Scan for the cell matching the given text and deliver its (X, Y) coordinate at center. 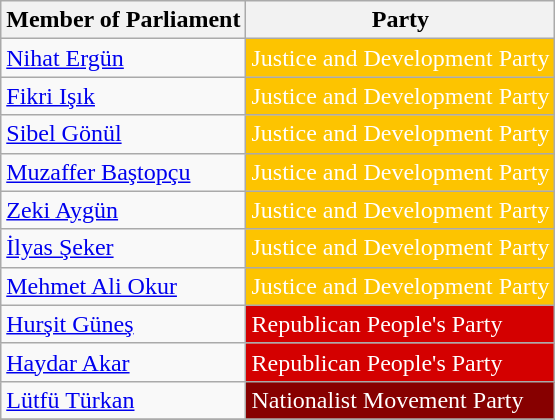
Zeki Aygün (124, 210)
Party (400, 20)
Hurşit Güneş (124, 324)
İlyas Şeker (124, 248)
Nihat Ergün (124, 58)
Fikri Işık (124, 96)
Lütfü Türkan (124, 400)
Nationalist Movement Party (400, 400)
Haydar Akar (124, 362)
Member of Parliament (124, 20)
Muzaffer Baştopçu (124, 172)
Sibel Gönül (124, 134)
Mehmet Ali Okur (124, 286)
